Return (x, y) of the center of cell containing provided text 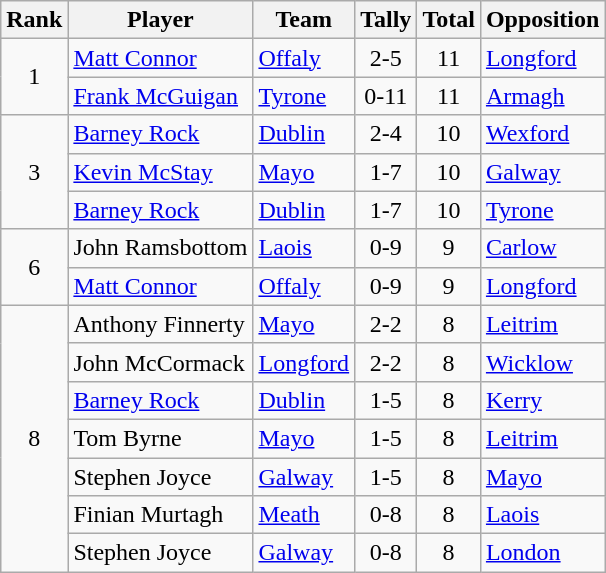
3 (34, 172)
Total (449, 20)
0-11 (386, 96)
John McCormack (160, 362)
Tom Byrne (160, 438)
Anthony Finnerty (160, 324)
6 (34, 267)
Meath (304, 515)
Team (304, 20)
2-4 (386, 134)
John Ramsbottom (160, 248)
Frank McGuigan (160, 96)
Kerry (542, 400)
Tally (386, 20)
Player (160, 20)
Wicklow (542, 362)
Rank (34, 20)
Finian Murtagh (160, 515)
Opposition (542, 20)
Armagh (542, 96)
2-5 (386, 58)
1 (34, 77)
Wexford (542, 134)
Carlow (542, 248)
London (542, 553)
Kevin McStay (160, 172)
